From the cell containing the given text, extract its center point as [x, y] coordinate. 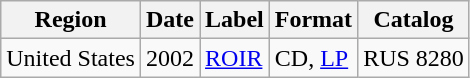
ROIR [235, 58]
Date [170, 20]
Format [313, 20]
RUS 8280 [414, 58]
Label [235, 20]
United States [71, 58]
Region [71, 20]
2002 [170, 58]
CD, LP [313, 58]
Catalog [414, 20]
